Capture the cell that displays the provided text and extract its [X, Y] central coordinate. 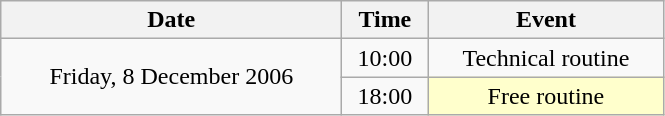
Date [172, 20]
Event [546, 20]
Time [385, 20]
Free routine [546, 96]
Friday, 8 December 2006 [172, 77]
Technical routine [546, 58]
10:00 [385, 58]
18:00 [385, 96]
